Provide the [X, Y] coordinate of the cell's center where the given text is located.  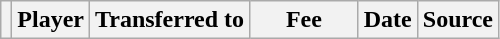
Transferred to [170, 20]
Source [458, 20]
Date [388, 20]
Player [51, 20]
Fee [304, 20]
